Capture the cell that displays the provided text and extract its [x, y] central coordinate. 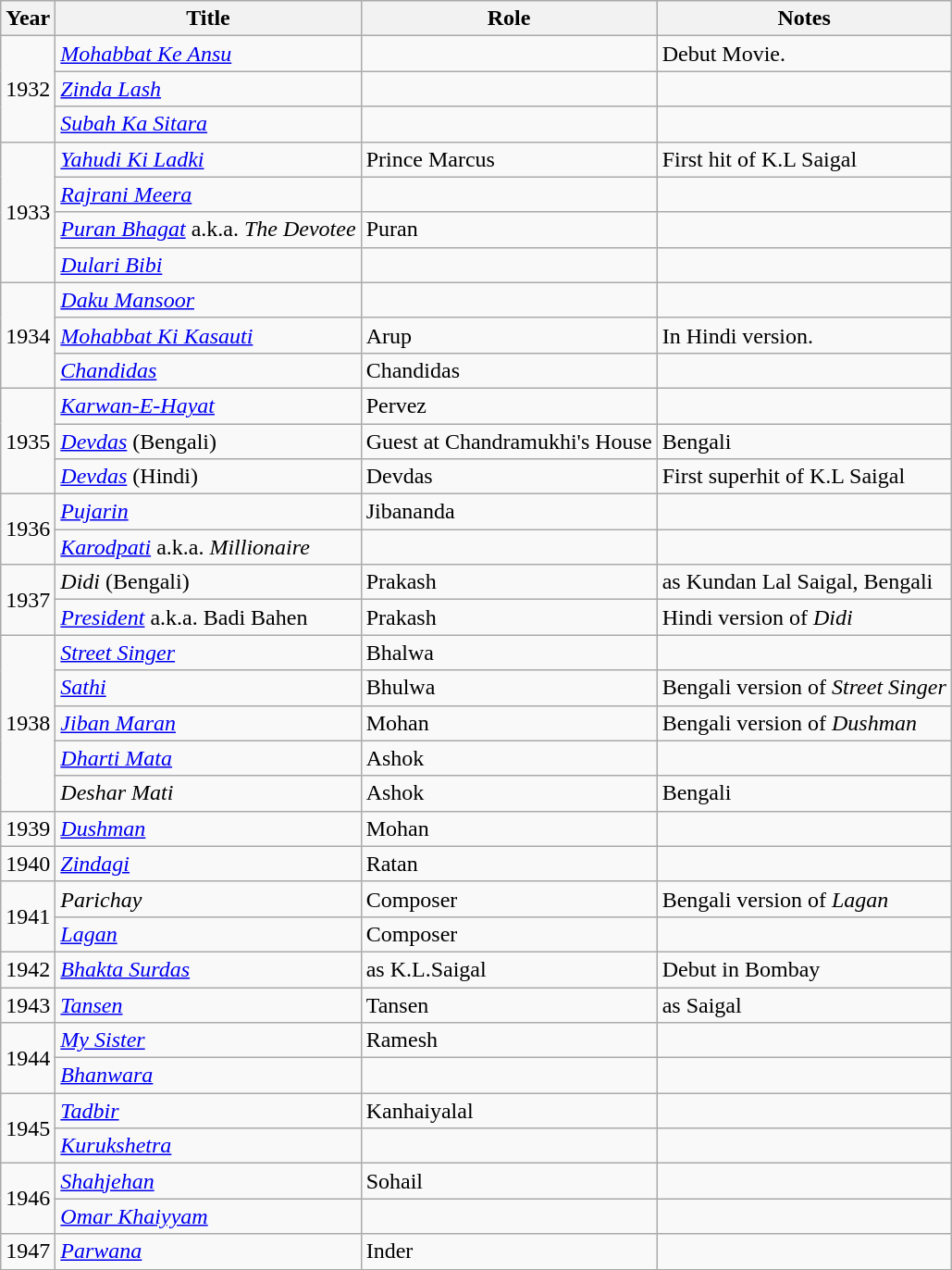
Pujarin [208, 512]
1943 [28, 1004]
Devdas (Hindi) [208, 477]
First hit of K.L Saigal [804, 159]
1935 [28, 441]
In Hindi version. [804, 335]
Kurukshetra [208, 1146]
Bhulwa [509, 688]
1933 [28, 212]
Inder [509, 1251]
Kanhaiyalal [509, 1111]
Devdas [509, 477]
Dushman [208, 828]
Puran [509, 230]
My Sister [208, 1040]
Didi (Bengali) [208, 582]
Jiban Maran [208, 723]
as Kundan Lal Saigal, Bengali [804, 582]
Subah Ka Sitara [208, 124]
Puran Bhagat a.k.a. The Devotee [208, 230]
Parwana [208, 1251]
Zinda Lash [208, 89]
Omar Khaiyyam [208, 1216]
Bhakta Surdas [208, 969]
1934 [28, 335]
Deshar Mati [208, 793]
Sohail [509, 1181]
as K.L.Saigal [509, 969]
1936 [28, 529]
Mohabbat Ki Kasauti [208, 335]
Bengali version of Street Singer [804, 688]
Bhanwara [208, 1076]
1937 [28, 600]
Jibananda [509, 512]
1944 [28, 1058]
Ratan [509, 864]
Debut in Bombay [804, 969]
Bengali version of Dushman [804, 723]
Bengali version of Lagan [804, 899]
Lagan [208, 934]
Debut Movie. [804, 54]
Notes [804, 19]
Rajrani Meera [208, 194]
Parichay [208, 899]
1938 [28, 723]
Title [208, 19]
Sathi [208, 688]
Guest at Chandramukhi's House [509, 442]
Arup [509, 335]
Role [509, 19]
Karodpati a.k.a. Millionaire [208, 547]
Tadbir [208, 1111]
Ramesh [509, 1040]
Bhalwa [509, 653]
Dulari Bibi [208, 265]
Daku Mansoor [208, 300]
1945 [28, 1128]
Zindagi [208, 864]
1941 [28, 916]
President a.k.a. Badi Bahen [208, 617]
Prince Marcus [509, 159]
1947 [28, 1251]
1932 [28, 89]
Dharti Mata [208, 758]
Devdas (Bengali) [208, 442]
Karwan-E-Hayat [208, 405]
as Saigal [804, 1004]
Pervez [509, 405]
1939 [28, 828]
1946 [28, 1199]
Street Singer [208, 653]
1940 [28, 864]
Mohabbat Ke Ansu [208, 54]
1942 [28, 969]
Hindi version of Didi [804, 617]
Year [28, 19]
Yahudi Ki Ladki [208, 159]
First superhit of K.L Saigal [804, 477]
Shahjehan [208, 1181]
